Locate the cell with the specified text and output its (X, Y) center coordinate. 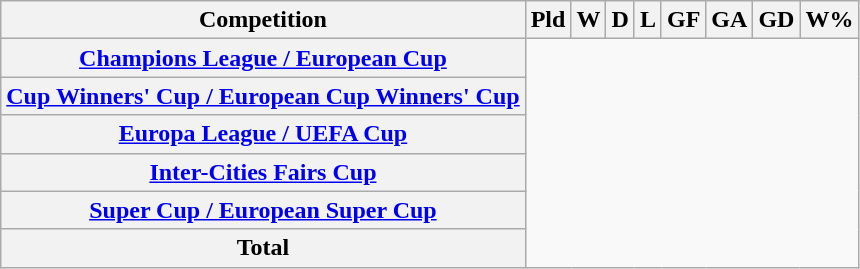
GA (730, 20)
Competition (263, 20)
W% (830, 20)
Europa League / UEFA Cup (263, 134)
Total (263, 248)
GF (683, 20)
Pld (548, 20)
Inter-Cities Fairs Cup (263, 172)
Super Cup / European Super Cup (263, 210)
L (648, 20)
D (620, 20)
Cup Winners' Cup / European Cup Winners' Cup (263, 96)
Champions League / European Cup (263, 58)
GD (776, 20)
W (588, 20)
